Pinpoint the cell where the given text exists, returning its (X, Y) midpoint coordinate. 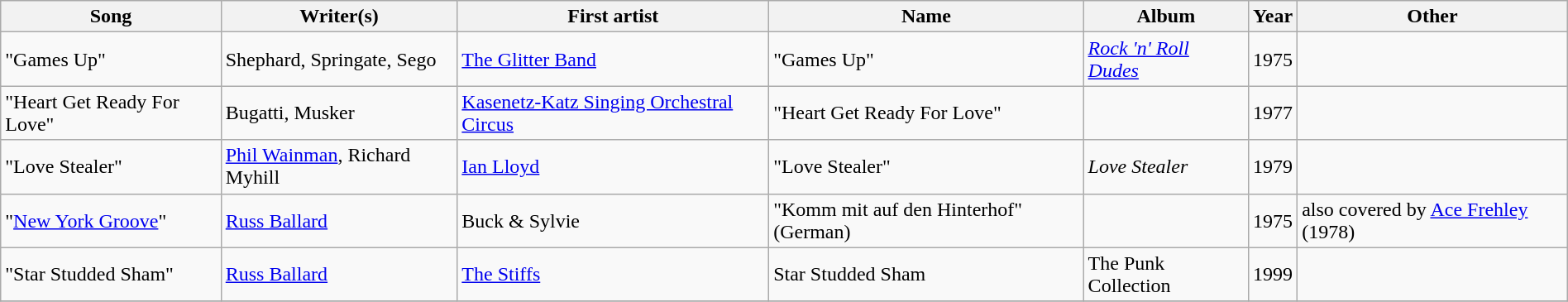
The Glitter Band (614, 60)
Rock 'n' Roll Dudes (1166, 60)
1977 (1274, 113)
Kasenetz-Katz Singing Orchestral Circus (614, 113)
Buck & Sylvie (614, 220)
The Punk Collection (1166, 275)
Writer(s) (339, 17)
Phil Wainman, Richard Myhill (339, 167)
First artist (614, 17)
The Stiffs (614, 275)
Shephard, Springate, Sego (339, 60)
Star Studded Sham (926, 275)
1979 (1274, 167)
"Komm mit auf den Hinterhof" (German) (926, 220)
Album (1166, 17)
"Star Studded Sham" (111, 275)
1999 (1274, 275)
Ian Lloyd (614, 167)
Other (1432, 17)
Name (926, 17)
Bugatti, Musker (339, 113)
Year (1274, 17)
Love Stealer (1166, 167)
Song (111, 17)
"New York Groove" (111, 220)
also covered by Ace Frehley (1978) (1432, 220)
